From the cell containing the given text, extract its center point as [X, Y] coordinate. 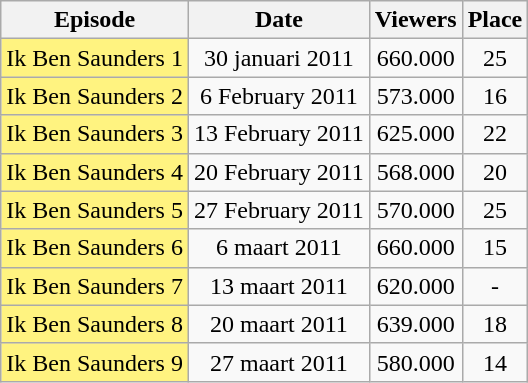
Ik Ben Saunders 8 [95, 324]
- [495, 286]
6 February 2011 [278, 96]
Ik Ben Saunders 4 [95, 172]
Ik Ben Saunders 5 [95, 210]
Viewers [416, 20]
Date [278, 20]
Episode [95, 20]
Ik Ben Saunders 7 [95, 286]
20 February 2011 [278, 172]
639.000 [416, 324]
20 [495, 172]
570.000 [416, 210]
580.000 [416, 362]
13 February 2011 [278, 134]
620.000 [416, 286]
22 [495, 134]
573.000 [416, 96]
Place [495, 20]
625.000 [416, 134]
16 [495, 96]
27 maart 2011 [278, 362]
20 maart 2011 [278, 324]
Ik Ben Saunders 6 [95, 248]
14 [495, 362]
30 januari 2011 [278, 58]
Ik Ben Saunders 3 [95, 134]
Ik Ben Saunders 2 [95, 96]
27 February 2011 [278, 210]
568.000 [416, 172]
Ik Ben Saunders 1 [95, 58]
Ik Ben Saunders 9 [95, 362]
15 [495, 248]
13 maart 2011 [278, 286]
6 maart 2011 [278, 248]
18 [495, 324]
